Scan for the cell matching the given text and deliver its [x, y] coordinate at center. 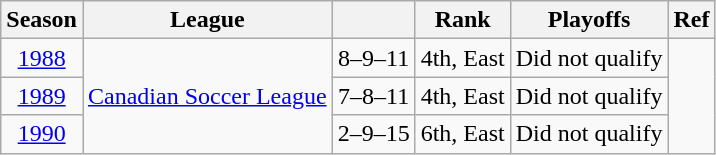
7–8–11 [374, 96]
1990 [42, 134]
8–9–11 [374, 58]
1989 [42, 96]
Canadian Soccer League [207, 96]
Playoffs [589, 20]
Rank [462, 20]
Ref [692, 20]
Season [42, 20]
2–9–15 [374, 134]
League [207, 20]
6th, East [462, 134]
1988 [42, 58]
